Identify which cell holds the provided text, then report its (x, y) central coordinate. 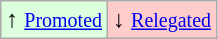
↓ Relegated (162, 20)
↑ Promoted (54, 20)
